Find where the given text appears and provide that cell's center as (x, y) coordinate. 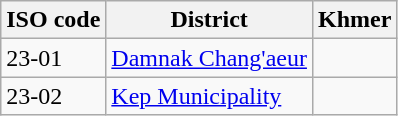
Khmer (354, 20)
Kep Municipality (210, 96)
23-01 (54, 58)
ISO code (54, 20)
Damnak Chang'aeur (210, 58)
District (210, 20)
23-02 (54, 96)
